Identify which cell holds the provided text, then report its [X, Y] central coordinate. 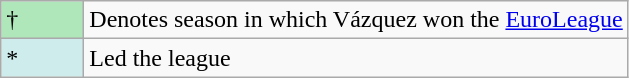
† [42, 20]
Led the league [356, 58]
* [42, 58]
Denotes season in which Vázquez won the EuroLeague [356, 20]
